Pinpoint the cell where the given text exists, returning its [X, Y] midpoint coordinate. 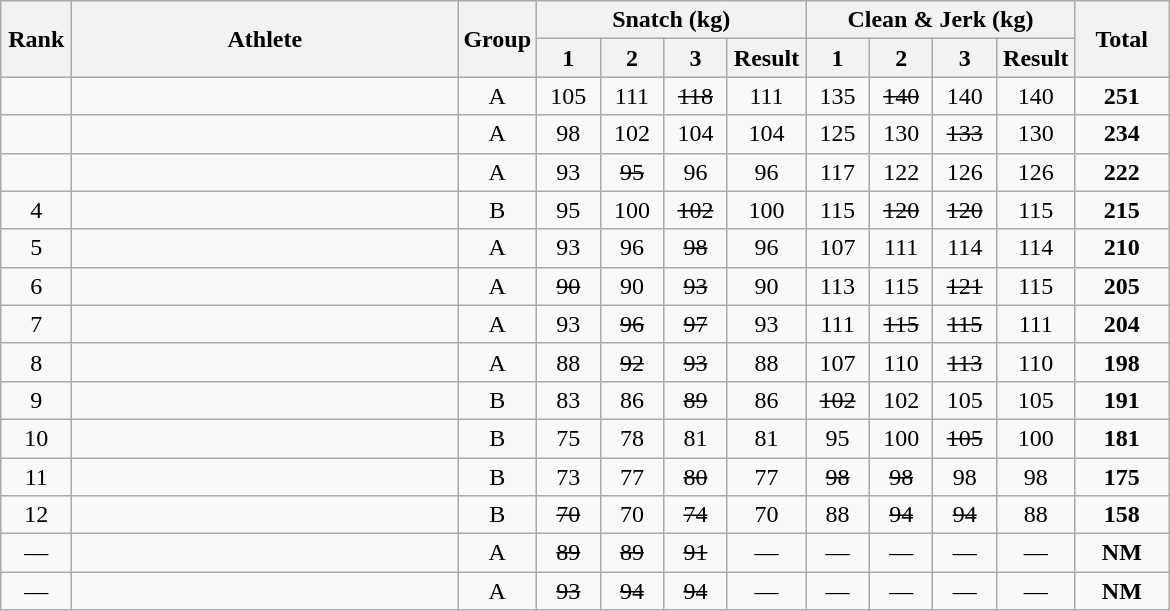
10 [36, 438]
118 [696, 96]
Group [498, 39]
215 [1122, 210]
Rank [36, 39]
8 [36, 362]
158 [1122, 515]
Athlete [265, 39]
Snatch (kg) [672, 20]
122 [901, 172]
80 [696, 477]
234 [1122, 134]
91 [696, 553]
191 [1122, 400]
210 [1122, 248]
92 [632, 362]
5 [36, 248]
73 [569, 477]
205 [1122, 286]
121 [965, 286]
6 [36, 286]
9 [36, 400]
133 [965, 134]
4 [36, 210]
83 [569, 400]
97 [696, 324]
198 [1122, 362]
75 [569, 438]
12 [36, 515]
251 [1122, 96]
117 [838, 172]
222 [1122, 172]
78 [632, 438]
7 [36, 324]
74 [696, 515]
135 [838, 96]
204 [1122, 324]
175 [1122, 477]
Clean & Jerk (kg) [940, 20]
Total [1122, 39]
181 [1122, 438]
125 [838, 134]
11 [36, 477]
